Extract the [x, y] coordinate from the center of the cell holding the provided text.  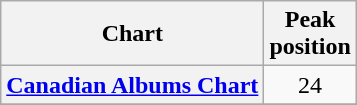
24 [310, 85]
Peakposition [310, 34]
Canadian Albums Chart [132, 85]
Chart [132, 34]
